Extract the [X, Y] coordinate from the center of the cell holding the provided text.  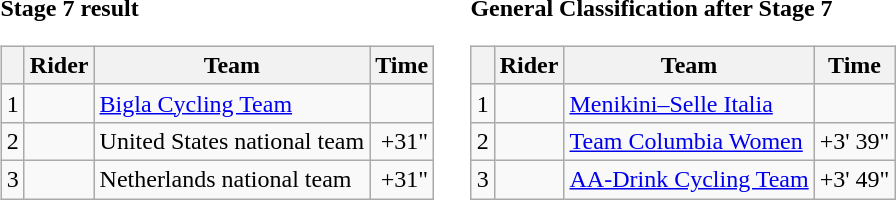
Bigla Cycling Team [232, 103]
Netherlands national team [232, 179]
AA-Drink Cycling Team [689, 179]
+3' 49" [854, 179]
Team Columbia Women [689, 141]
Menikini–Selle Italia [689, 103]
United States national team [232, 141]
+3' 39" [854, 141]
